Identify which cell holds the provided text, then report its (x, y) central coordinate. 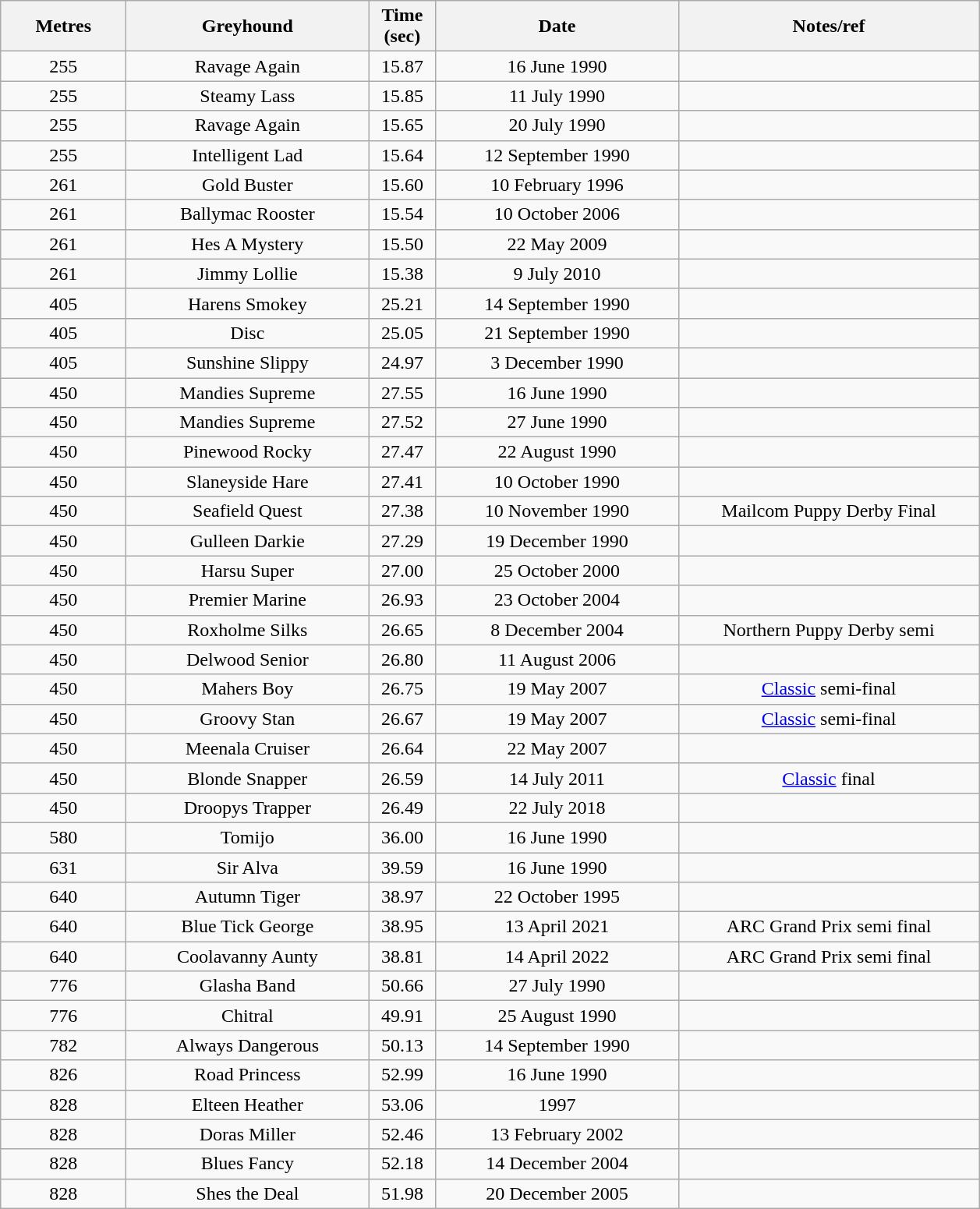
13 April 2021 (557, 927)
27 June 1990 (557, 422)
15.85 (402, 96)
14 December 2004 (557, 1164)
51.98 (402, 1193)
25 August 1990 (557, 1016)
580 (64, 837)
13 February 2002 (557, 1134)
52.99 (402, 1075)
53.06 (402, 1105)
Northern Puppy Derby semi (829, 630)
Meenala Cruiser (248, 748)
Tomijo (248, 837)
10 October 2006 (557, 214)
Slaneyside Hare (248, 482)
15.65 (402, 125)
26.93 (402, 600)
39.59 (402, 868)
22 May 2009 (557, 244)
10 October 1990 (557, 482)
21 September 1990 (557, 333)
22 August 1990 (557, 452)
Delwood Senior (248, 659)
50.13 (402, 1045)
Hes A Mystery (248, 244)
Mailcom Puppy Derby Final (829, 511)
11 July 1990 (557, 96)
Harens Smokey (248, 303)
36.00 (402, 837)
12 September 1990 (557, 155)
26.75 (402, 689)
Autumn Tiger (248, 897)
25.05 (402, 333)
15.38 (402, 274)
Intelligent Lad (248, 155)
26.64 (402, 748)
14 April 2022 (557, 956)
52.18 (402, 1164)
27.52 (402, 422)
1997 (557, 1105)
Blonde Snapper (248, 778)
23 October 2004 (557, 600)
27.38 (402, 511)
26.59 (402, 778)
38.95 (402, 927)
Always Dangerous (248, 1045)
27.41 (402, 482)
25.21 (402, 303)
38.81 (402, 956)
Notes/ref (829, 27)
Seafield Quest (248, 511)
27.47 (402, 452)
50.66 (402, 986)
Gulleen Darkie (248, 541)
Blue Tick George (248, 927)
15.64 (402, 155)
Sunshine Slippy (248, 362)
Mahers Boy (248, 689)
38.97 (402, 897)
26.67 (402, 719)
15.87 (402, 66)
Premier Marine (248, 600)
20 December 2005 (557, 1193)
Jimmy Lollie (248, 274)
10 February 1996 (557, 185)
27.55 (402, 392)
26.65 (402, 630)
Sir Alva (248, 868)
15.50 (402, 244)
Elteen Heather (248, 1105)
782 (64, 1045)
Date (557, 27)
10 November 1990 (557, 511)
Coolavanny Aunty (248, 956)
Gold Buster (248, 185)
27.00 (402, 571)
27 July 1990 (557, 986)
Greyhound (248, 27)
24.97 (402, 362)
19 December 1990 (557, 541)
826 (64, 1075)
Doras Miller (248, 1134)
22 May 2007 (557, 748)
11 August 2006 (557, 659)
Ballymac Rooster (248, 214)
22 July 2018 (557, 808)
631 (64, 868)
Time (sec) (402, 27)
Classic final (829, 778)
Blues Fancy (248, 1164)
Shes the Deal (248, 1193)
15.54 (402, 214)
49.91 (402, 1016)
14 July 2011 (557, 778)
Roxholme Silks (248, 630)
27.29 (402, 541)
Harsu Super (248, 571)
26.49 (402, 808)
Pinewood Rocky (248, 452)
Chitral (248, 1016)
8 December 2004 (557, 630)
15.60 (402, 185)
Disc (248, 333)
26.80 (402, 659)
Droopys Trapper (248, 808)
Road Princess (248, 1075)
20 July 1990 (557, 125)
25 October 2000 (557, 571)
3 December 1990 (557, 362)
Steamy Lass (248, 96)
Glasha Band (248, 986)
Metres (64, 27)
Groovy Stan (248, 719)
9 July 2010 (557, 274)
52.46 (402, 1134)
22 October 1995 (557, 897)
